Locate the cell with the specified text and output its (x, y) center coordinate. 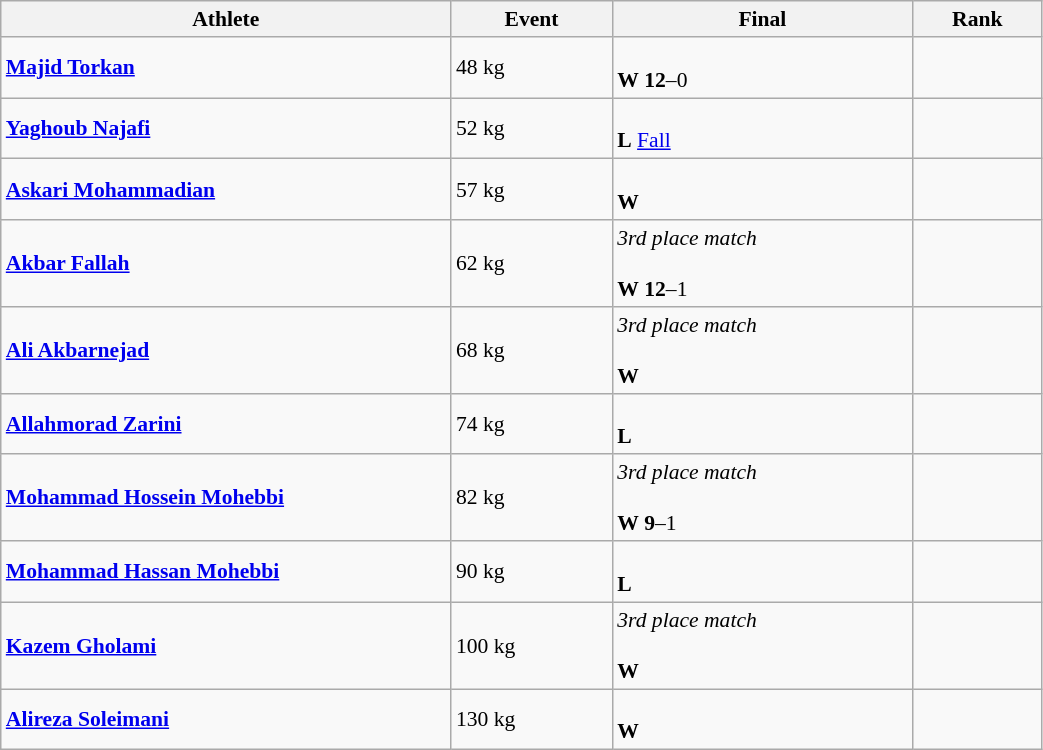
Askari Mohammadian (226, 190)
Yaghoub Najafi (226, 128)
68 kg (532, 350)
52 kg (532, 128)
W 12–0 (762, 68)
L Fall (762, 128)
Akbar Fallah (226, 264)
Athlete (226, 19)
90 kg (532, 572)
62 kg (532, 264)
48 kg (532, 68)
Kazem Gholami (226, 646)
74 kg (532, 424)
57 kg (532, 190)
Final (762, 19)
3rd place matchW 12–1 (762, 264)
Majid Torkan (226, 68)
3rd place matchW 9–1 (762, 498)
Event (532, 19)
Allahmorad Zarini (226, 424)
82 kg (532, 498)
Mohammad Hassan Mohebbi (226, 572)
Rank (978, 19)
130 kg (532, 720)
Alireza Soleimani (226, 720)
Ali Akbarnejad (226, 350)
100 kg (532, 646)
Mohammad Hossein Mohebbi (226, 498)
